Output the (x, y) coordinate of the center of the cell containing the given text.  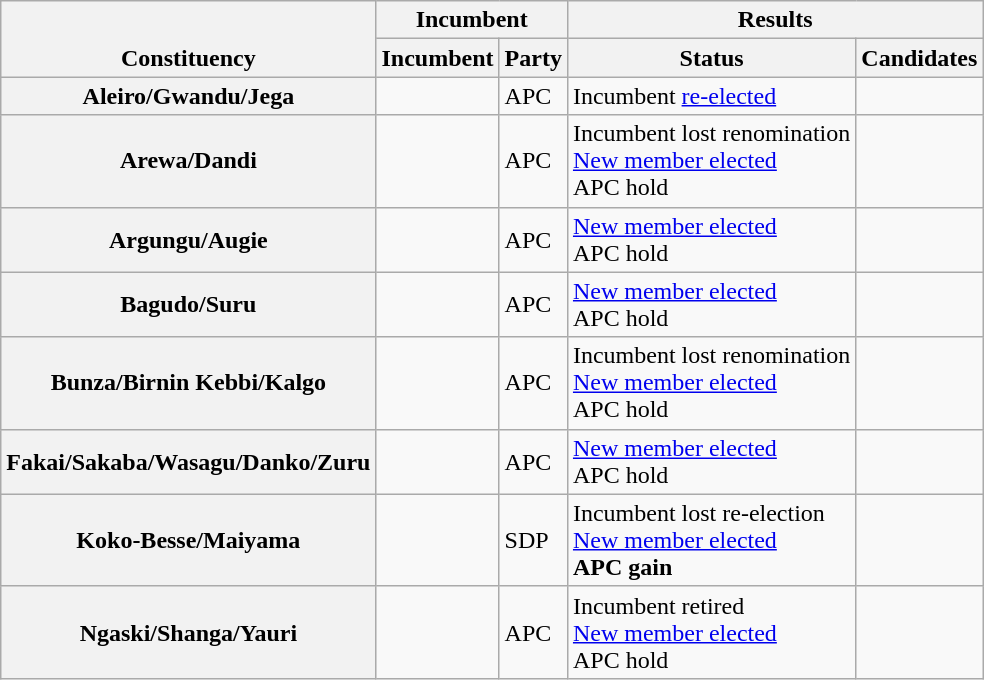
Status (711, 58)
Argungu/Augie (188, 240)
Arewa/Dandi (188, 161)
SDP (533, 540)
Party (533, 58)
Bagudo/Suru (188, 304)
Results (774, 20)
Ngaski/Shanga/Yauri (188, 632)
Incumbent re-elected (711, 96)
Incumbent retiredNew member electedAPC hold (711, 632)
Aleiro/Gwandu/Jega (188, 96)
Constituency (188, 39)
Fakai/Sakaba/Wasagu/Danko/Zuru (188, 462)
Koko-Besse/Maiyama (188, 540)
Incumbent lost re-electionNew member electedAPC gain (711, 540)
Candidates (920, 58)
Bunza/Birnin Kebbi/Kalgo (188, 383)
